Scan for the cell matching the given text and deliver its (x, y) coordinate at center. 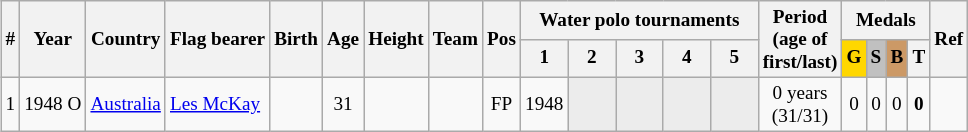
G (854, 58)
0 years(31/31) (800, 104)
Age (344, 40)
Water polo tournaments (639, 20)
B (897, 58)
2 (592, 58)
1948 O (53, 104)
4 (687, 58)
# (10, 40)
31 (344, 104)
1948 (544, 104)
3 (640, 58)
Birth (296, 40)
Year (53, 40)
Pos (502, 40)
Team (455, 40)
S (876, 58)
Australia (126, 104)
Flag bearer (217, 40)
5 (735, 58)
Period(age offirst/last) (800, 40)
T (919, 58)
Les McKay (217, 104)
FP (502, 104)
Ref (949, 40)
Medals (886, 20)
Country (126, 40)
Height (396, 40)
